For the text-containing cell, return its midpoint in [X, Y] coordinate format. 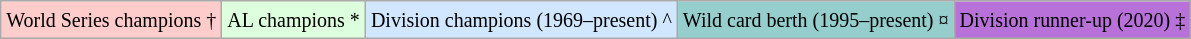
AL champions * [294, 20]
World Series champions † [112, 20]
Division champions (1969–present) ^ [521, 20]
Wild card berth (1995–present) ¤ [816, 20]
Division runner-up (2020) ‡ [1072, 20]
